Locate the cell with the specified text and output its (X, Y) center coordinate. 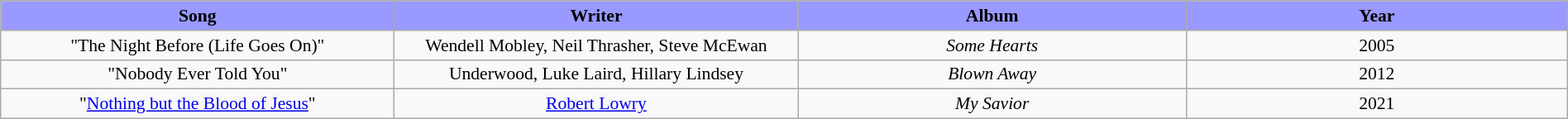
Album (992, 16)
Underwood, Luke Laird, Hillary Lindsey (596, 74)
2021 (1376, 104)
"Nothing but the Blood of Jesus" (198, 104)
Robert Lowry (596, 104)
Some Hearts (992, 45)
Blown Away (992, 74)
My Savior (992, 104)
2012 (1376, 74)
Wendell Mobley, Neil Thrasher, Steve McEwan (596, 45)
Writer (596, 16)
Song (198, 16)
Year (1376, 16)
"The Night Before (Life Goes On)" (198, 45)
"Nobody Ever Told You" (198, 74)
2005 (1376, 45)
